Provide the (X, Y) coordinate of the cell's center where the given text is located.  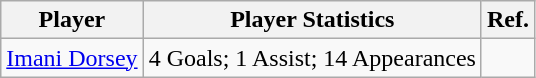
Player Statistics (312, 20)
Imani Dorsey (72, 58)
4 Goals; 1 Assist; 14 Appearances (312, 58)
Ref. (508, 20)
Player (72, 20)
